Extract the (X, Y) coordinate from the center of the cell holding the provided text.  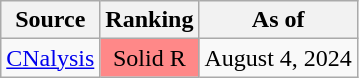
Source (50, 20)
CNalysis (50, 58)
Ranking (150, 20)
August 4, 2024 (278, 58)
Solid R (150, 58)
As of (278, 20)
